From the cell containing the given text, extract its center point as (X, Y) coordinate. 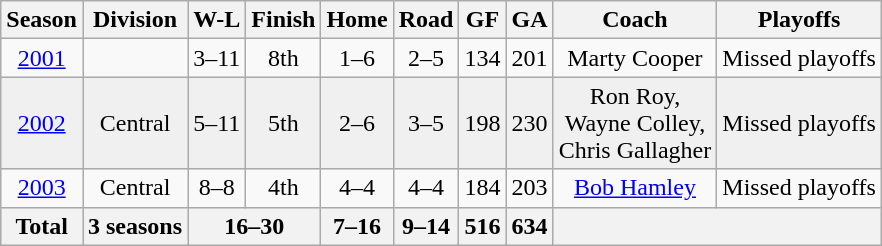
203 (530, 188)
184 (482, 188)
134 (482, 58)
2001 (42, 58)
Division (134, 20)
8th (284, 58)
2–6 (357, 123)
1–6 (357, 58)
Bob Hamley (635, 188)
3–5 (426, 123)
Road (426, 20)
Ron Roy,Wayne Colley,Chris Gallagher (635, 123)
7–16 (357, 226)
W-L (217, 20)
GA (530, 20)
198 (482, 123)
9–14 (426, 226)
2–5 (426, 58)
2002 (42, 123)
3 seasons (134, 226)
GF (482, 20)
201 (530, 58)
3–11 (217, 58)
Total (42, 226)
516 (482, 226)
Finish (284, 20)
4th (284, 188)
16–30 (254, 226)
2003 (42, 188)
Home (357, 20)
Season (42, 20)
Marty Cooper (635, 58)
5th (284, 123)
634 (530, 226)
Coach (635, 20)
230 (530, 123)
5–11 (217, 123)
8–8 (217, 188)
Playoffs (800, 20)
